Find where the given text appears and provide that cell's center as (x, y) coordinate. 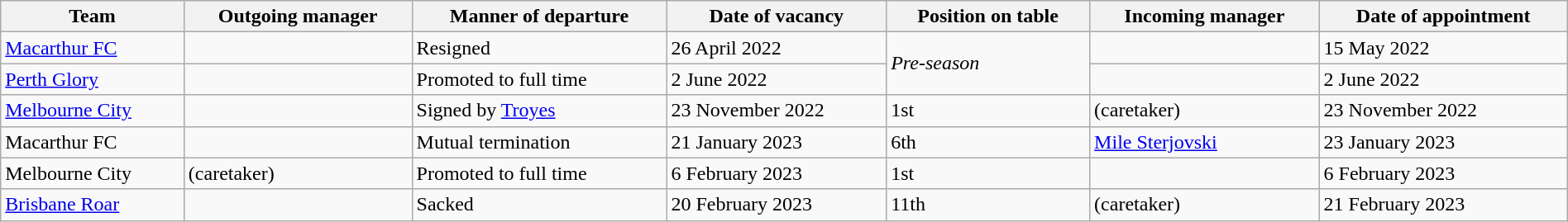
Outgoing manager (298, 17)
Date of appointment (1443, 17)
Sacked (539, 205)
15 May 2022 (1443, 48)
Resigned (539, 48)
Signed by Troyes (539, 111)
21 January 2023 (777, 142)
20 February 2023 (777, 205)
Mile Sterjovski (1205, 142)
Position on table (988, 17)
6th (988, 142)
23 January 2023 (1443, 142)
Perth Glory (93, 79)
21 February 2023 (1443, 205)
Brisbane Roar (93, 205)
11th (988, 205)
Manner of departure (539, 17)
Date of vacancy (777, 17)
Incoming manager (1205, 17)
Team (93, 17)
26 April 2022 (777, 48)
Mutual termination (539, 142)
Pre-season (988, 64)
